Return [X, Y] of the center of cell containing provided text 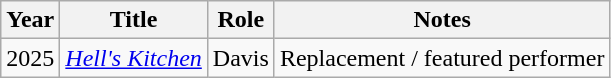
Replacement / featured performer [442, 58]
Year [30, 20]
Davis [240, 58]
2025 [30, 58]
Hell's Kitchen [134, 58]
Notes [442, 20]
Title [134, 20]
Role [240, 20]
